Provide the [x, y] coordinate of the cell's center where the given text is located.  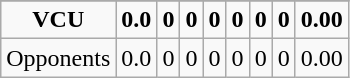
VCU [58, 20]
Opponents [58, 58]
